Return the (X, Y) coordinate for the center point of the cell that contains the specified text.  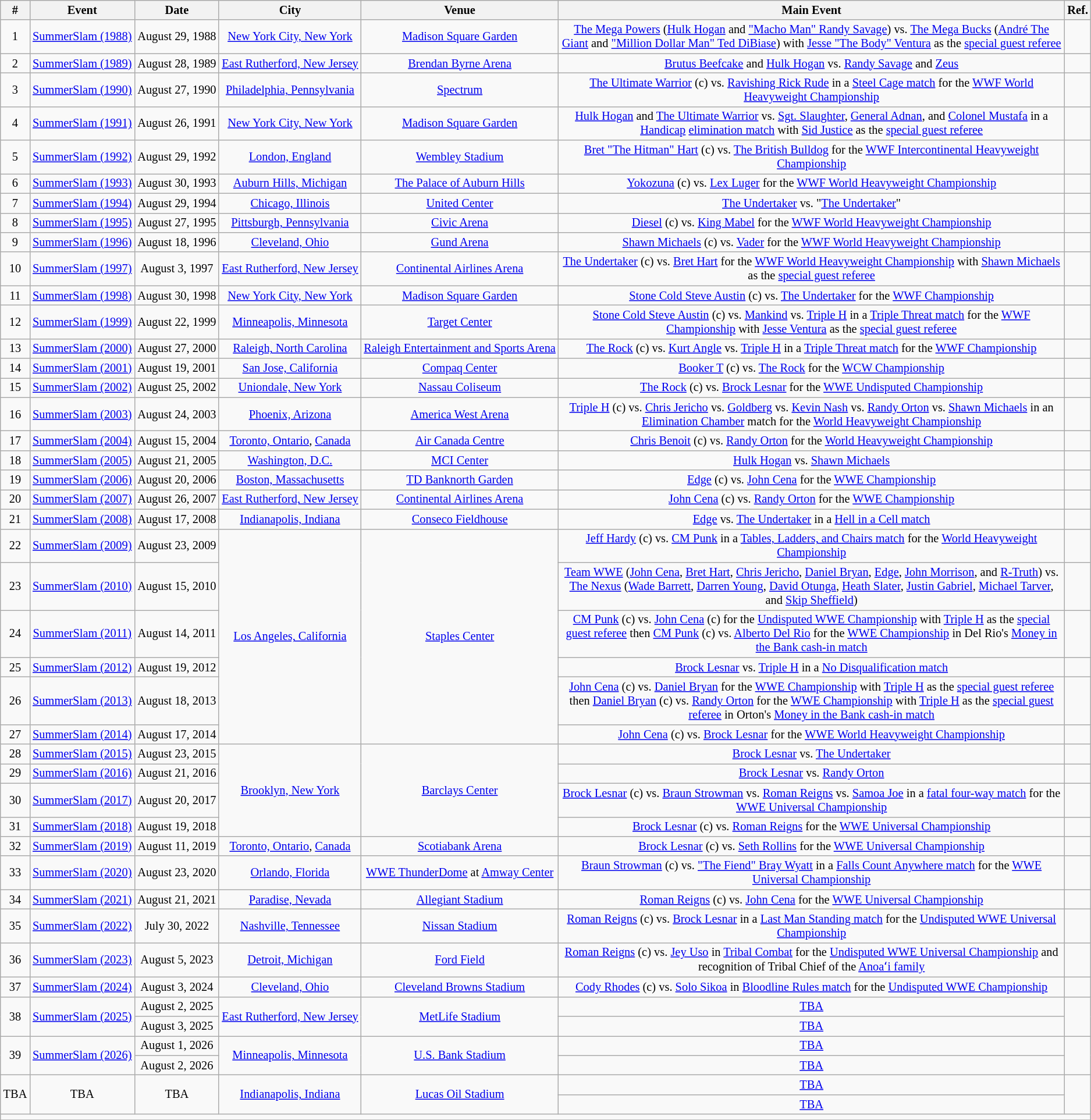
SummerSlam (2014) (82, 734)
34 (15, 899)
Hulk Hogan vs. Shawn Michaels (812, 460)
SummerSlam (1994) (82, 203)
Main Event (812, 10)
Booker T (c) vs. The Rock for the WCW Championship (812, 368)
August 11, 2019 (177, 846)
SummerSlam (2007) (82, 499)
# (15, 10)
August 22, 1999 (177, 322)
August 29, 1994 (177, 203)
August 17, 2014 (177, 734)
Gund Arena (460, 242)
Conseco Fieldhouse (460, 519)
August 20, 2017 (177, 800)
Raleigh, North Carolina (290, 349)
July 30, 2022 (177, 926)
4 (15, 123)
SummerSlam (2020) (82, 873)
Paradise, Nevada (290, 899)
August 5, 2023 (177, 960)
August 29, 1988 (177, 37)
SummerSlam (2012) (82, 667)
19 (15, 480)
SummerSlam (2000) (82, 349)
13 (15, 349)
SummerSlam (2019) (82, 846)
SummerSlam (2018) (82, 827)
August 23, 2015 (177, 754)
Bret "The Hitman" Hart (c) vs. The British Bulldog for the WWF Intercontinental Heavyweight Championship (812, 157)
Detroit, Michigan (290, 960)
1 (15, 37)
Roman Reigns (c) vs. Jey Uso in Tribal Combat for the Undisputed WWE Universal Championship and recognition of Tribal Chief of the Anoaʻi family (812, 960)
SummerSlam (1997) (82, 269)
Event (82, 10)
Edge (c) vs. John Cena for the WWE Championship (812, 480)
20 (15, 499)
SummerSlam (2015) (82, 754)
Stone Cold Steve Austin (c) vs. The Undertaker for the WWF Championship (812, 296)
33 (15, 873)
32 (15, 846)
August 28, 1989 (177, 63)
15 (15, 387)
Brock Lesnar (c) vs. Braun Strowman vs. Roman Reigns vs. Samoa Joe in a fatal four-way match for the WWE Universal Championship (812, 800)
Staples Center (460, 637)
Nashville, Tennessee (290, 926)
29 (15, 773)
TD Banknorth Garden (460, 480)
August 27, 1995 (177, 223)
SummerSlam (2009) (82, 546)
San Jose, California (290, 368)
August 18, 2013 (177, 701)
The Rock (c) vs. Kurt Angle vs. Triple H in a Triple Threat match for the WWF Championship (812, 349)
Raleigh Entertainment and Sports Arena (460, 349)
Pittsburgh, Pennsylvania (290, 223)
Auburn Hills, Michigan (290, 183)
9 (15, 242)
SummerSlam (1995) (82, 223)
U.S. Bank Stadium (460, 1055)
Brock Lesnar vs. The Undertaker (812, 754)
10 (15, 269)
August 23, 2020 (177, 873)
Ref. (1078, 10)
Boston, Massachusetts (290, 480)
The Undertaker vs. "The Undertaker" (812, 203)
Nassau Coliseum (460, 387)
Brock Lesnar (c) vs. Seth Rollins for the WWE Universal Championship (812, 846)
Ford Field (460, 960)
August 26, 2007 (177, 499)
SummerSlam (2001) (82, 368)
27 (15, 734)
35 (15, 926)
MCI Center (460, 460)
SummerSlam (2003) (82, 414)
Diesel (c) vs. King Mabel for the WWF World Heavyweight Championship (812, 223)
SummerSlam (2021) (82, 899)
38 (15, 1016)
SummerSlam (2016) (82, 773)
August 21, 2021 (177, 899)
SummerSlam (1996) (82, 242)
Nissan Stadium (460, 926)
23 (15, 586)
Brooklyn, New York (290, 790)
5 (15, 157)
6 (15, 183)
Air Canada Centre (460, 440)
Chicago, Illinois (290, 203)
John Cena (c) vs. Randy Orton for the WWE Championship (812, 499)
August 3, 2024 (177, 987)
SummerSlam (1988) (82, 37)
Braun Strowman (c) vs. "The Fiend" Bray Wyatt in a Falls Count Anywhere match for the WWE Universal Championship (812, 873)
SummerSlam (2006) (82, 480)
London, England (290, 157)
8 (15, 223)
City (290, 10)
August 2, 2025 (177, 1007)
The Undertaker (c) vs. Bret Hart for the WWF World Heavyweight Championship with Shawn Michaels as the special guest referee (812, 269)
United Center (460, 203)
SummerSlam (2013) (82, 701)
August 19, 2018 (177, 827)
Brock Lesnar (c) vs. Roman Reigns for the WWE Universal Championship (812, 827)
SummerSlam (1991) (82, 123)
2 (15, 63)
Orlando, Florida (290, 873)
August 18, 1996 (177, 242)
Compaq Center (460, 368)
SummerSlam (1999) (82, 322)
August 14, 2011 (177, 634)
31 (15, 827)
Cody Rhodes (c) vs. Solo Sikoa in Bloodline Rules match for the Undisputed WWE Championship (812, 987)
SummerSlam (2004) (82, 440)
36 (15, 960)
Target Center (460, 322)
August 17, 2008 (177, 519)
37 (15, 987)
39 (15, 1055)
SummerSlam (2010) (82, 586)
August 1, 2026 (177, 1046)
SummerSlam (2017) (82, 800)
August 19, 2001 (177, 368)
Venue (460, 10)
SummerSlam (1998) (82, 296)
Roman Reigns (c) vs. Brock Lesnar in a Last Man Standing match for the Undisputed WWE Universal Championship (812, 926)
August 29, 1992 (177, 157)
WWE ThunderDome at Amway Center (460, 873)
August 26, 1991 (177, 123)
SummerSlam (1993) (82, 183)
Los Angeles, California (290, 637)
11 (15, 296)
SummerSlam (2008) (82, 519)
21 (15, 519)
SummerSlam (2005) (82, 460)
MetLife Stadium (460, 1016)
August 3, 2025 (177, 1026)
The Ultimate Warrior (c) vs. Ravishing Rick Rude in a Steel Cage match for the WWF World Heavyweight Championship (812, 90)
The Palace of Auburn Hills (460, 183)
America West Arena (460, 414)
Wembley Stadium (460, 157)
14 (15, 368)
Yokozuna (c) vs. Lex Luger for the WWF World Heavyweight Championship (812, 183)
Philadelphia, Pennsylvania (290, 90)
SummerSlam (1989) (82, 63)
Shawn Michaels (c) vs. Vader for the WWF World Heavyweight Championship (812, 242)
August 3, 1997 (177, 269)
Spectrum (460, 90)
August 30, 1993 (177, 183)
SummerSlam (2011) (82, 634)
22 (15, 546)
Chris Benoit (c) vs. Randy Orton for the World Heavyweight Championship (812, 440)
August 21, 2016 (177, 773)
30 (15, 800)
August 27, 2000 (177, 349)
August 25, 2002 (177, 387)
SummerSlam (2025) (82, 1016)
Scotiabank Arena (460, 846)
26 (15, 701)
August 19, 2012 (177, 667)
August 24, 2003 (177, 414)
August 23, 2009 (177, 546)
24 (15, 634)
Washington, D.C. (290, 460)
Civic Arena (460, 223)
August 15, 2004 (177, 440)
The Rock (c) vs. Brock Lesnar for the WWE Undisputed Championship (812, 387)
Brutus Beefcake and Hulk Hogan vs. Randy Savage and Zeus (812, 63)
August 30, 1998 (177, 296)
Jeff Hardy (c) vs. CM Punk in a Tables, Ladders, and Chairs match for the World Heavyweight Championship (812, 546)
7 (15, 203)
Lucas Oil Stadium (460, 1094)
3 (15, 90)
SummerSlam (2026) (82, 1055)
17 (15, 440)
Barclays Center (460, 790)
Brock Lesnar vs. Triple H in a No Disqualification match (812, 667)
August 21, 2005 (177, 460)
Cleveland Browns Stadium (460, 987)
SummerSlam (2002) (82, 387)
August 20, 2006 (177, 480)
16 (15, 414)
Edge vs. The Undertaker in a Hell in a Cell match (812, 519)
August 27, 1990 (177, 90)
Uniondale, New York (290, 387)
Roman Reigns (c) vs. John Cena for the WWE Universal Championship (812, 899)
Brendan Byrne Arena (460, 63)
John Cena (c) vs. Brock Lesnar for the WWE World Heavyweight Championship (812, 734)
SummerSlam (2023) (82, 960)
18 (15, 460)
August 2, 2026 (177, 1065)
SummerSlam (2022) (82, 926)
Allegiant Stadium (460, 899)
12 (15, 322)
SummerSlam (1990) (82, 90)
28 (15, 754)
Date (177, 10)
SummerSlam (1992) (82, 157)
August 15, 2010 (177, 586)
SummerSlam (2024) (82, 987)
25 (15, 667)
Brock Lesnar vs. Randy Orton (812, 773)
Phoenix, Arizona (290, 414)
